For the text-containing cell, return its midpoint in [x, y] coordinate format. 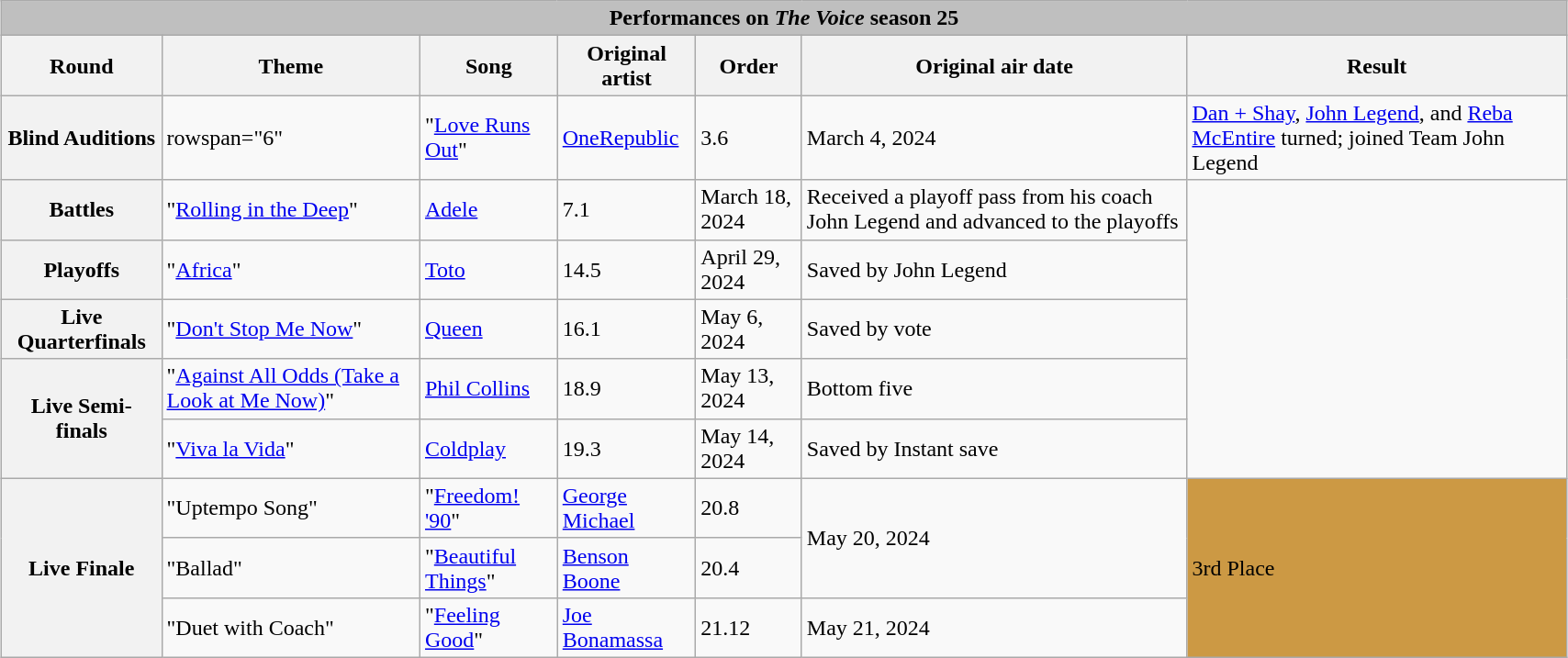
Toto [488, 270]
"Against All Odds (Take a Look at Me Now)" [290, 389]
"Viva la Vida" [290, 448]
3.6 [749, 138]
March 4, 2024 [994, 138]
Live Quarterfinals [82, 329]
Saved by vote [994, 329]
Theme [290, 66]
Queen [488, 329]
May 20, 2024 [994, 538]
20.4 [749, 567]
Dan + Shay, John Legend, and Reba McEntire turned; joined Team John Legend [1377, 138]
Original air date [994, 66]
3rd Place [1377, 567]
19.3 [626, 448]
16.1 [626, 329]
Playoffs [82, 270]
"Love Runs Out" [488, 138]
May 14, 2024 [749, 448]
7.1 [626, 209]
Order [749, 66]
Benson Boone [626, 567]
May 13, 2024 [749, 389]
Adele [488, 209]
Bottom five [994, 389]
"Africa" [290, 270]
"Ballad" [290, 567]
Performances on The Voice season 25 [784, 18]
Joe Bonamassa [626, 628]
Result [1377, 66]
"Don't Stop Me Now" [290, 329]
Saved by John Legend [994, 270]
May 21, 2024 [994, 628]
Coldplay [488, 448]
Live Finale [82, 567]
14.5 [626, 270]
"Freedom! '90" [488, 508]
rowspan="6" [290, 138]
Live Semi-finals [82, 418]
April 29, 2024 [749, 270]
George Michael [626, 508]
March 18, 2024 [749, 209]
"Feeling Good" [488, 628]
May 6, 2024 [749, 329]
"Duet with Coach" [290, 628]
18.9 [626, 389]
"Uptempo Song" [290, 508]
Original artist [626, 66]
Saved by Instant save [994, 448]
Song [488, 66]
Battles [82, 209]
Received a playoff pass from his coach John Legend and advanced to the playoffs [994, 209]
Blind Auditions [82, 138]
Round [82, 66]
Phil Collins [488, 389]
20.8 [749, 508]
OneRepublic [626, 138]
"Rolling in the Deep" [290, 209]
21.12 [749, 628]
"Beautiful Things" [488, 567]
